Determine the (x, y) coordinate at the center of the cell enclosing the given text.  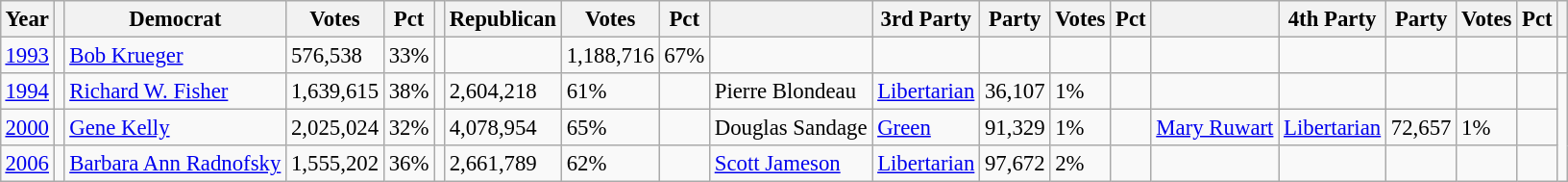
Republican (502, 19)
67% (684, 55)
36% (408, 164)
33% (408, 55)
2,661,789 (502, 164)
Green (926, 128)
Scott Jameson (790, 164)
1,188,716 (610, 55)
61% (610, 91)
36,107 (1015, 91)
4,078,954 (502, 128)
Gene Kelly (175, 128)
2000 (27, 128)
72,657 (1422, 128)
576,538 (335, 55)
1994 (27, 91)
1993 (27, 55)
Douglas Sandage (790, 128)
97,672 (1015, 164)
Barbara Ann Radnofsky (175, 164)
91,329 (1015, 128)
2,025,024 (335, 128)
2,604,218 (502, 91)
1,639,615 (335, 91)
32% (408, 128)
Democrat (175, 19)
2% (1080, 164)
Bob Krueger (175, 55)
1,555,202 (335, 164)
Mary Ruwart (1214, 128)
62% (610, 164)
2006 (27, 164)
Pierre Blondeau (790, 91)
Year (27, 19)
38% (408, 91)
3rd Party (926, 19)
Richard W. Fisher (175, 91)
4th Party (1333, 19)
65% (610, 128)
